Extract the (X, Y) coordinate from the center of the cell holding the provided text.  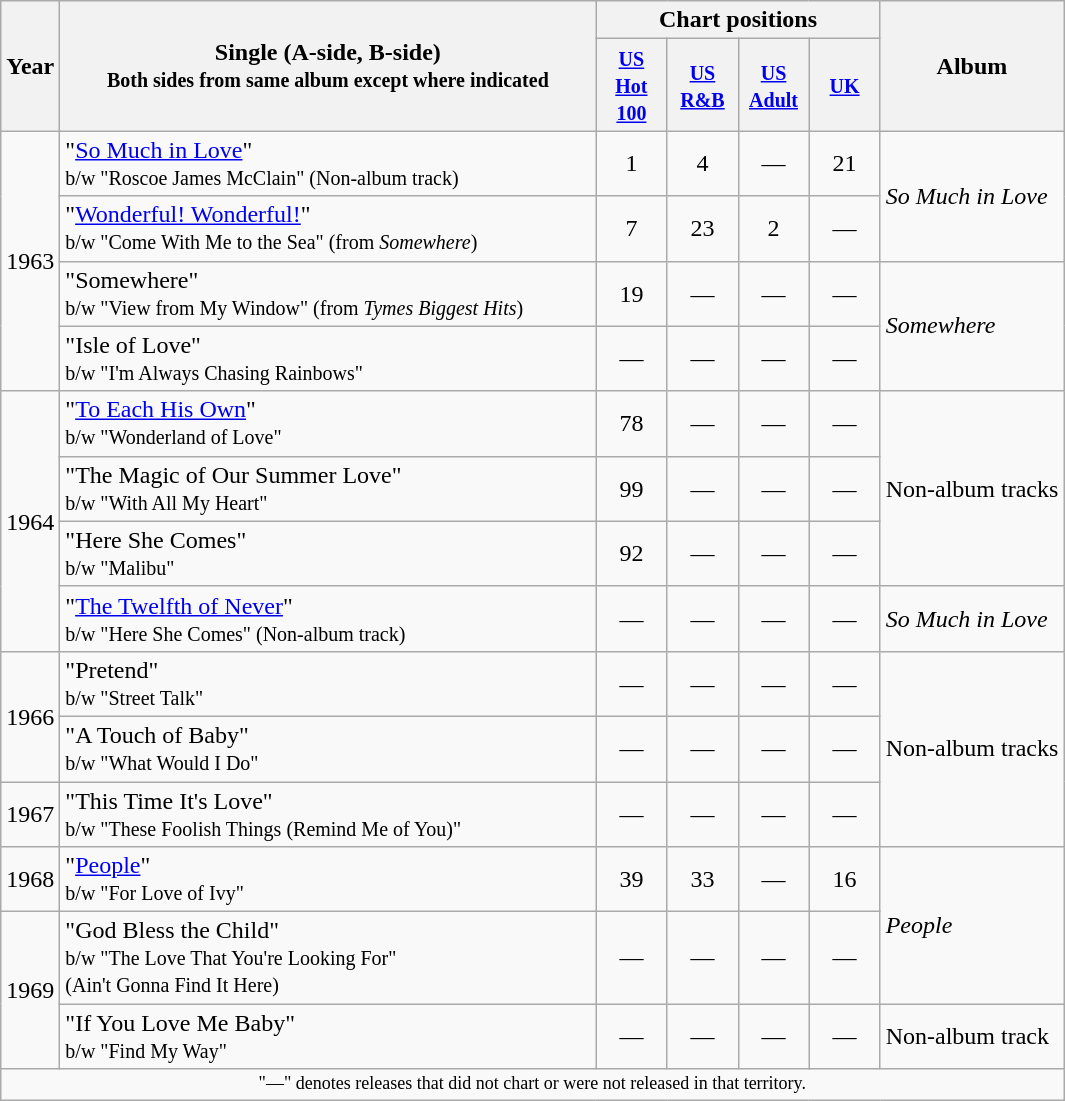
"This Time It's Love"b/w "These Foolish Things (Remind Me of You)" (328, 814)
1964 (30, 521)
US Adult (774, 85)
"A Touch of Baby"b/w "What Would I Do" (328, 748)
Album (972, 66)
19 (632, 294)
2 (774, 228)
4 (702, 164)
1967 (30, 814)
23 (702, 228)
"Wonderful! Wonderful!"b/w "Come With Me to the Sea" (from Somewhere) (328, 228)
People (972, 926)
"—" denotes releases that did not chart or were not released in that territory. (532, 1084)
7 (632, 228)
39 (632, 880)
"Somewhere"b/w "View from My Window" (from Tymes Biggest Hits) (328, 294)
"The Magic of Our Summer Love"b/w "With All My Heart" (328, 488)
"So Much in Love"b/w "Roscoe James McClain" (Non-album track) (328, 164)
1963 (30, 261)
21 (844, 164)
1969 (30, 990)
Somewhere (972, 326)
"The Twelfth of Never"b/w "Here She Comes" (Non-album track) (328, 618)
99 (632, 488)
33 (702, 880)
1 (632, 164)
Single (A-side, B-side)Both sides from same album except where indicated (328, 66)
1966 (30, 716)
"God Bless the Child"b/w "The Love That You're Looking For"(Ain't Gonna Find It Here) (328, 958)
"To Each His Own"b/w "Wonderland of Love" (328, 424)
"People"b/w "For Love of Ivy" (328, 880)
"Isle of Love"b/w "I'm Always Chasing Rainbows" (328, 358)
US R&B (702, 85)
Non-album track (972, 1036)
16 (844, 880)
US Hot 100 (632, 85)
78 (632, 424)
"If You Love Me Baby"b/w "Find My Way" (328, 1036)
1968 (30, 880)
"Here She Comes"b/w "Malibu" (328, 554)
92 (632, 554)
Year (30, 66)
"Pretend"b/w "Street Talk" (328, 684)
UK (844, 85)
Chart positions (738, 20)
